Determine the (X, Y) coordinate at the center of the cell enclosing the given text.  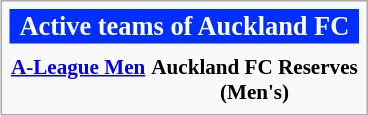
Active teams of Auckland FC (184, 26)
A-League Men (78, 79)
Auckland FC Reserves(Men's) (254, 79)
